Search for the cell housing the specified text and yield its (x, y) center coordinate. 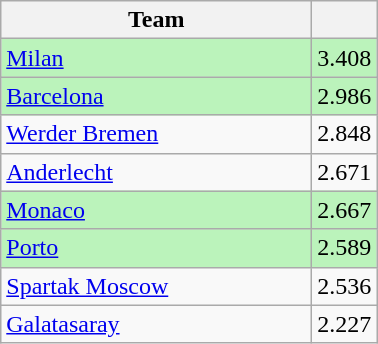
2.671 (344, 172)
2.227 (344, 324)
Team (156, 20)
2.589 (344, 248)
Spartak Moscow (156, 286)
2.848 (344, 134)
2.667 (344, 210)
Porto (156, 248)
2.986 (344, 96)
Monaco (156, 210)
Barcelona (156, 96)
3.408 (344, 58)
Galatasaray (156, 324)
Anderlecht (156, 172)
Milan (156, 58)
2.536 (344, 286)
Werder Bremen (156, 134)
